From the cell containing the given text, extract its center point as (X, Y) coordinate. 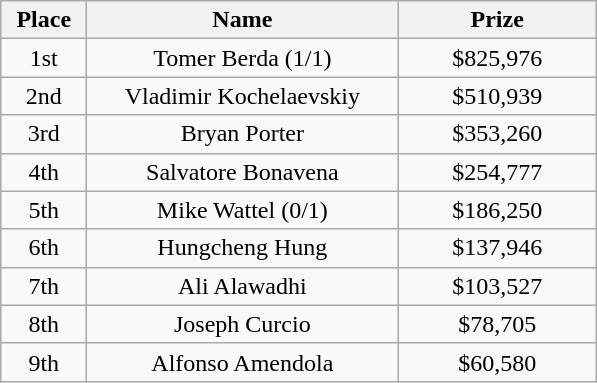
Alfonso Amendola (242, 362)
Prize (498, 20)
3rd (44, 134)
Name (242, 20)
$825,976 (498, 58)
$60,580 (498, 362)
Vladimir Kochelaevskiy (242, 96)
$254,777 (498, 172)
$186,250 (498, 210)
$510,939 (498, 96)
$353,260 (498, 134)
9th (44, 362)
Joseph Curcio (242, 324)
Tomer Berda (1/1) (242, 58)
8th (44, 324)
Mike Wattel (0/1) (242, 210)
Bryan Porter (242, 134)
Salvatore Bonavena (242, 172)
1st (44, 58)
Place (44, 20)
$78,705 (498, 324)
Ali Alawadhi (242, 286)
Hungcheng Hung (242, 248)
6th (44, 248)
$103,527 (498, 286)
7th (44, 286)
$137,946 (498, 248)
2nd (44, 96)
5th (44, 210)
4th (44, 172)
